Locate the cell with the specified text and output its [X, Y] center coordinate. 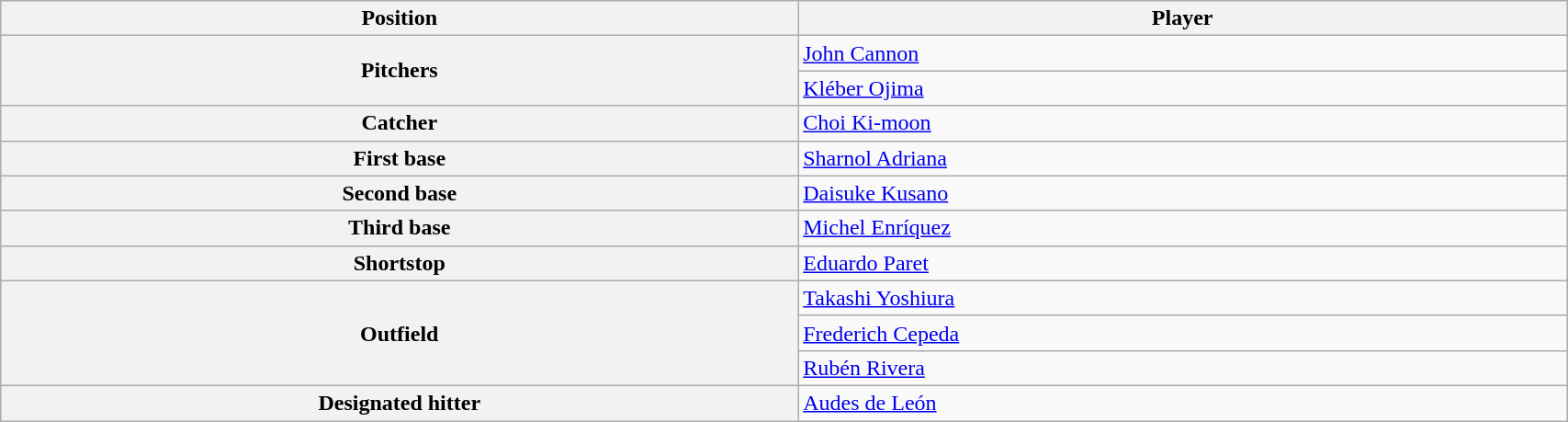
Position [400, 18]
John Cannon [1183, 53]
Michel Enríquez [1183, 228]
Designated hitter [400, 403]
Takashi Yoshiura [1183, 298]
Third base [400, 228]
First base [400, 158]
Second base [400, 193]
Audes de León [1183, 403]
Daisuke Kusano [1183, 193]
Eduardo Paret [1183, 263]
Shortstop [400, 263]
Frederich Cepeda [1183, 333]
Outfield [400, 333]
Catcher [400, 123]
Kléber Ojima [1183, 88]
Choi Ki-moon [1183, 123]
Player [1183, 18]
Rubén Rivera [1183, 368]
Pitchers [400, 71]
Sharnol Adriana [1183, 158]
